Locate the cell with the specified text and output its (x, y) center coordinate. 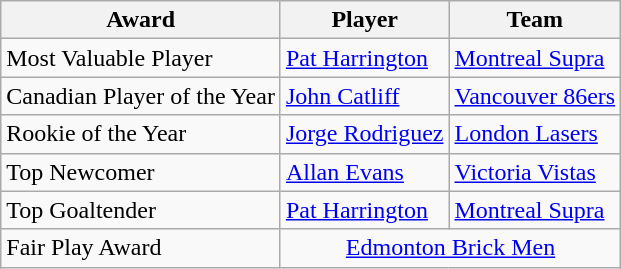
Player (364, 20)
Jorge Rodriguez (364, 134)
Top Newcomer (141, 172)
Rookie of the Year (141, 134)
Fair Play Award (141, 248)
Vancouver 86ers (535, 96)
Canadian Player of the Year (141, 96)
Allan Evans (364, 172)
Team (535, 20)
Most Valuable Player (141, 58)
London Lasers (535, 134)
John Catliff (364, 96)
Award (141, 20)
Edmonton Brick Men (450, 248)
Victoria Vistas (535, 172)
Top Goaltender (141, 210)
